Pinpoint the cell where the given text exists, returning its (x, y) midpoint coordinate. 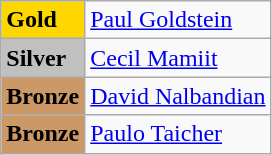
Silver (43, 58)
David Nalbandian (178, 96)
Paul Goldstein (178, 20)
Gold (43, 20)
Paulo Taicher (178, 134)
Cecil Mamiit (178, 58)
